Locate the cell with the specified text and output its (X, Y) center coordinate. 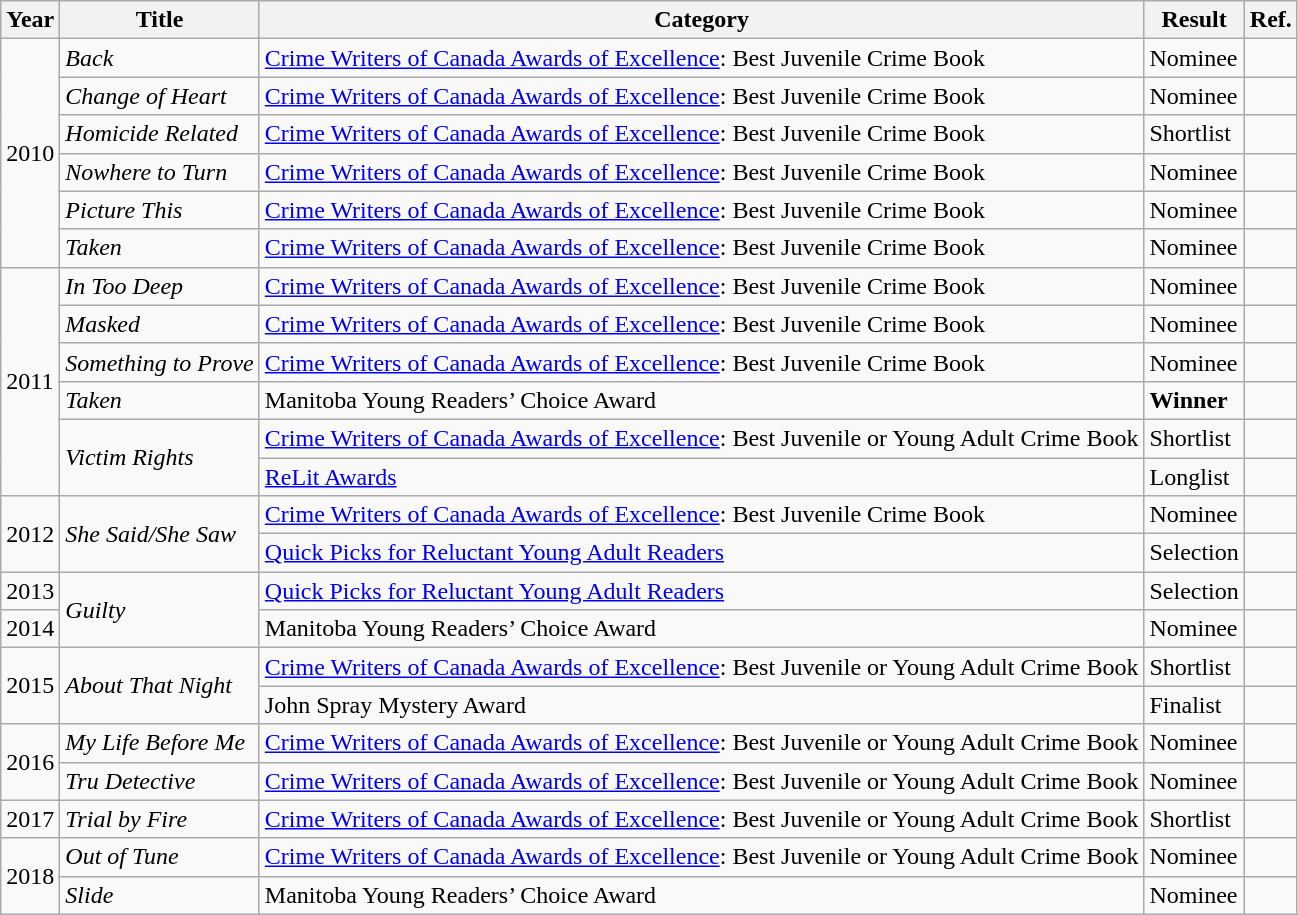
Year (30, 20)
2011 (30, 381)
About That Night (160, 686)
2014 (30, 629)
Guilty (160, 610)
2018 (30, 876)
Finalist (1194, 705)
Winner (1194, 400)
2017 (30, 819)
2013 (30, 591)
Ref. (1270, 20)
Trial by Fire (160, 819)
Nowhere to Turn (160, 172)
She Said/She Saw (160, 534)
Slide (160, 895)
Homicide Related (160, 134)
Something to Prove (160, 362)
2012 (30, 534)
2015 (30, 686)
Picture This (160, 210)
Result (1194, 20)
2016 (30, 762)
Masked (160, 324)
My Life Before Me (160, 743)
2010 (30, 153)
John Spray Mystery Award (702, 705)
Change of Heart (160, 96)
In Too Deep (160, 286)
Out of Tune (160, 857)
Title (160, 20)
Back (160, 58)
Longlist (1194, 477)
Tru Detective (160, 781)
Category (702, 20)
Victim Rights (160, 457)
ReLit Awards (702, 477)
